Scan for the cell matching the given text and deliver its [X, Y] coordinate at center. 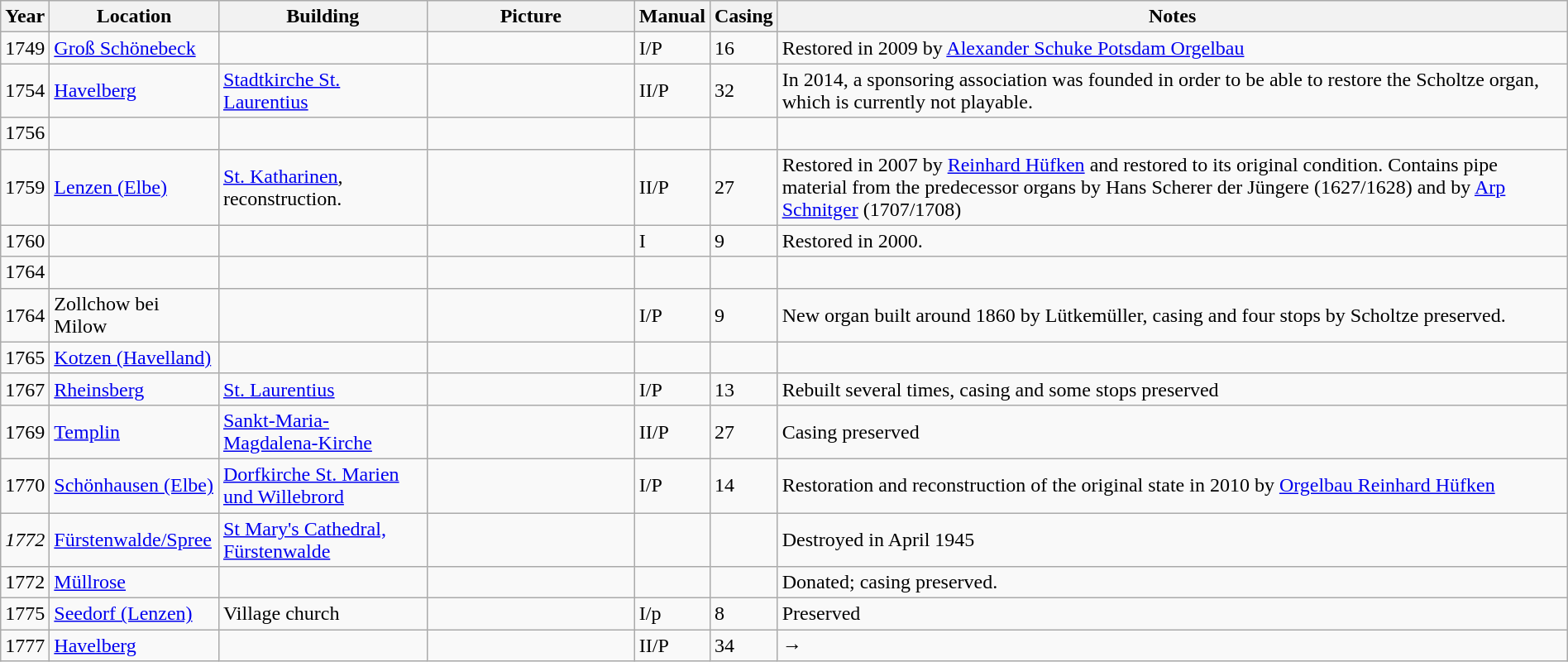
St Mary's Cathedral, Fürstenwalde [323, 540]
Groß Schönebeck [134, 48]
1756 [25, 133]
1767 [25, 389]
Village church [323, 614]
I/p [672, 614]
Restoration and reconstruction of the original state in 2010 by Orgelbau Reinhard Hüfken [1173, 485]
Dorfkirche St. Marien und Willebrord [323, 485]
Manual [672, 17]
Casing preserved [1173, 432]
34 [743, 645]
1765 [25, 357]
St. Laurentius [323, 389]
Restored in 2009 by Alexander Schuke Potsdam Orgelbau [1173, 48]
1777 [25, 645]
1754 [25, 91]
St. Katharinen, reconstruction. [323, 187]
14 [743, 485]
8 [743, 614]
32 [743, 91]
Location [134, 17]
Sankt-Maria-Magdalena-Kirche [323, 432]
I [672, 241]
Preserved [1173, 614]
Templin [134, 432]
Stadtkirche St. Laurentius [323, 91]
1770 [25, 485]
New organ built around 1860 by Lütkemüller, casing and four stops by Scholtze preserved. [1173, 314]
Seedorf (Lenzen) [134, 614]
16 [743, 48]
Notes [1173, 17]
Kotzen (Havelland) [134, 357]
1769 [25, 432]
Restored in 2000. [1173, 241]
Donated; casing preserved. [1173, 583]
Rheinsberg [134, 389]
Rebuilt several times, casing and some stops preserved [1173, 389]
Lenzen (Elbe) [134, 187]
→ [1173, 645]
1749 [25, 48]
Casing [743, 17]
1775 [25, 614]
Fürstenwalde/Spree [134, 540]
Year [25, 17]
Building [323, 17]
Schönhausen (Elbe) [134, 485]
In 2014, a sponsoring association was founded in order to be able to restore the Scholtze organ, which is currently not playable. [1173, 91]
Zollchow bei Milow [134, 314]
Müllrose [134, 583]
Picture [531, 17]
Destroyed in April 1945 [1173, 540]
1759 [25, 187]
13 [743, 389]
1760 [25, 241]
